Locate the cell with the specified text and output its [x, y] center coordinate. 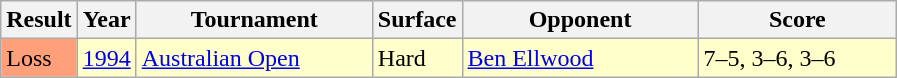
Surface [417, 20]
Australian Open [254, 58]
Loss [39, 58]
Year [106, 20]
Result [39, 20]
Hard [417, 58]
Score [798, 20]
1994 [106, 58]
Ben Ellwood [580, 58]
Tournament [254, 20]
Opponent [580, 20]
7–5, 3–6, 3–6 [798, 58]
